Identify which cell holds the provided text, then report its [X, Y] central coordinate. 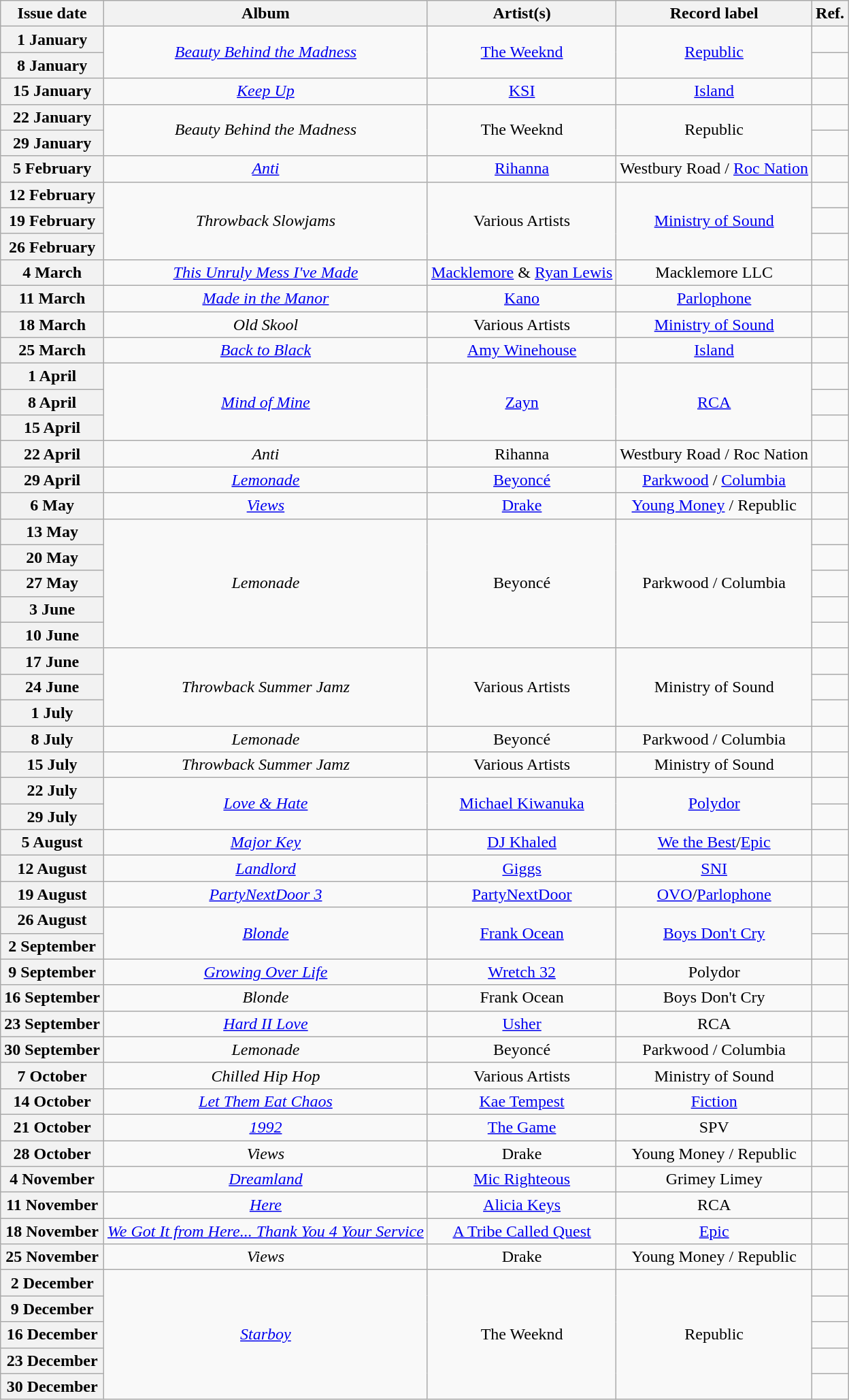
This Unruly Mess I've Made [265, 272]
Mic Righteous [521, 1179]
29 July [52, 817]
30 December [52, 1386]
Here [265, 1205]
Ref. [830, 14]
Zayn [521, 402]
Throwback Slowjams [265, 221]
27 May [52, 583]
Dreamland [265, 1179]
2 December [52, 1283]
We Got It from Here... Thank You 4 Your Service [265, 1231]
1 July [52, 713]
Let Them Eat Chaos [265, 1101]
Landlord [265, 868]
16 September [52, 998]
Giggs [521, 868]
Wretch 32 [521, 972]
20 May [52, 557]
We the Best/Epic [714, 843]
Macklemore LLC [714, 272]
15 July [52, 765]
Record label [714, 14]
Grimey Limey [714, 1179]
A Tribe Called Quest [521, 1231]
29 April [52, 480]
Made in the Manor [265, 298]
25 March [52, 351]
22 January [52, 117]
PartyNextDoor [521, 894]
DJ Khaled [521, 843]
OVO/Parlophone [714, 894]
3 June [52, 609]
Fiction [714, 1101]
Issue date [52, 14]
17 June [52, 661]
18 March [52, 325]
19 August [52, 894]
Starboy [265, 1335]
10 June [52, 635]
6 May [52, 506]
Album [265, 14]
Alicia Keys [521, 1205]
28 October [52, 1154]
8 April [52, 402]
25 November [52, 1257]
Michael Kiwanuka [521, 804]
Usher [521, 1024]
12 February [52, 195]
12 August [52, 868]
23 December [52, 1361]
21 October [52, 1127]
18 November [52, 1231]
KSI [521, 91]
Hard II Love [265, 1024]
22 April [52, 454]
Keep Up [265, 91]
29 January [52, 143]
13 May [52, 532]
5 February [52, 169]
9 September [52, 972]
19 February [52, 221]
The Game [521, 1127]
Love & Hate [265, 804]
9 December [52, 1309]
15 January [52, 91]
23 September [52, 1024]
Epic [714, 1231]
Kano [521, 298]
Major Key [265, 843]
1992 [265, 1127]
14 October [52, 1101]
26 February [52, 246]
1 January [52, 39]
22 July [52, 791]
8 July [52, 738]
Kae Tempest [521, 1101]
Chilled Hip Hop [265, 1075]
4 November [52, 1179]
5 August [52, 843]
26 August [52, 920]
30 September [52, 1049]
Growing Over Life [265, 972]
2 September [52, 946]
11 November [52, 1205]
4 March [52, 272]
Mind of Mine [265, 402]
11 March [52, 298]
15 April [52, 428]
SNI [714, 868]
7 October [52, 1075]
Parlophone [714, 298]
16 December [52, 1335]
24 June [52, 687]
Macklemore & Ryan Lewis [521, 272]
1 April [52, 376]
SPV [714, 1127]
PartyNextDoor 3 [265, 894]
8 January [52, 65]
Artist(s) [521, 14]
Old Skool [265, 325]
Back to Black [265, 351]
Amy Winehouse [521, 351]
